Detect which cell encompasses the target text, then output its (x, y) center coordinate. 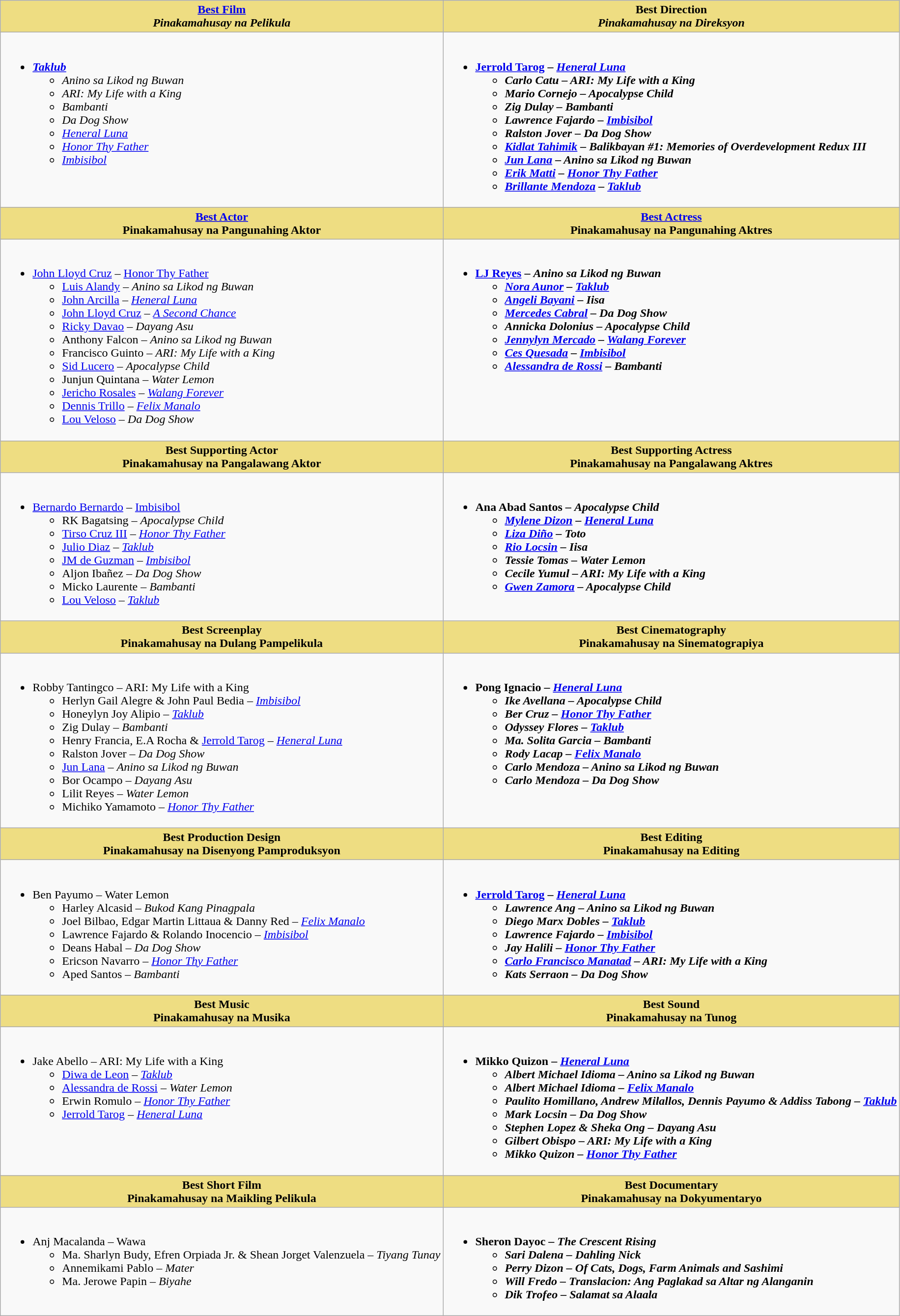
Best Short FilmPinakamahusay na Maikling Pelikula (222, 1191)
Best DocumentaryPinakamahusay na Dokyumentaryo (671, 1191)
Anj Macalanda – WawaMa. Sharlyn Budy, Efren Orpiada Jr. & Shean Jorget Valenzuela – Tiyang TunayAnnemikami Pablo – MaterMa. Jerowe Papin – Biyahe (222, 1261)
Best SoundPinakamahusay na Tunog (671, 1011)
TaklubAnino sa Likod ng BuwanARI: My Life with a KingBambantiDa Dog ShowHeneral LunaHonor Thy FatherImbisibol (222, 120)
Best FilmPinakamahusay na Pelikula (222, 17)
Best DirectionPinakamahusay na Direksyon (671, 17)
Best ActorPinakamahusay na Pangunahing Aktor (222, 223)
Best EditingPinakamahusay na Editing (671, 844)
Best Production DesignPinakamahusay na Disenyong Pamproduksyon (222, 844)
Best ScreenplayPinakamahusay na Dulang Pampelikula (222, 637)
Best MusicPinakamahusay na Musika (222, 1011)
Best CinematographyPinakamahusay na Sinematograpiya (671, 637)
Best Supporting ActressPinakamahusay na Pangalawang Aktres (671, 457)
Best ActressPinakamahusay na Pangunahing Aktres (671, 223)
Best Supporting ActorPinakamahusay na Pangalawang Aktor (222, 457)
